Extract the [X, Y] coordinate from the center of the cell holding the provided text.  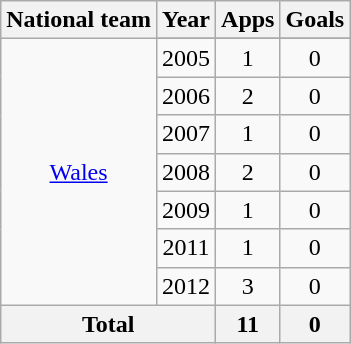
2008 [186, 172]
2012 [186, 286]
2006 [186, 96]
Goals [315, 20]
National team [79, 20]
Year [186, 20]
2009 [186, 210]
2011 [186, 248]
11 [248, 324]
3 [248, 286]
Wales [79, 172]
2005 [186, 58]
2007 [186, 134]
Total [108, 324]
Apps [248, 20]
